Search for the cell housing the specified text and yield its (X, Y) center coordinate. 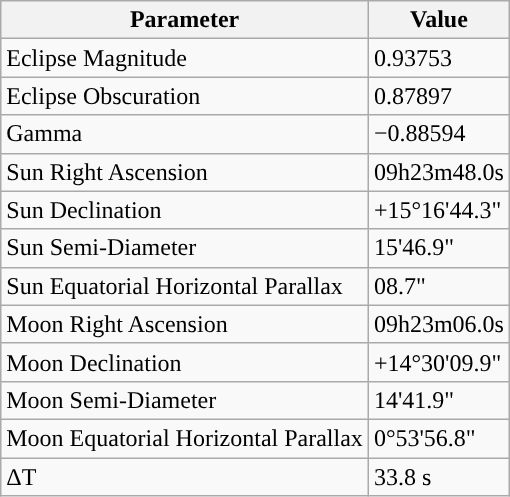
33.8 s (438, 477)
Eclipse Obscuration (185, 96)
14'41.9" (438, 400)
09h23m48.0s (438, 172)
0.93753 (438, 58)
Gamma (185, 134)
09h23m06.0s (438, 324)
−0.88594 (438, 134)
08.7" (438, 286)
Sun Equatorial Horizontal Parallax (185, 286)
ΔT (185, 477)
+15°16'44.3" (438, 210)
+14°30'09.9" (438, 362)
Moon Semi-Diameter (185, 400)
15'46.9" (438, 248)
Moon Right Ascension (185, 324)
0.87897 (438, 96)
Sun Semi-Diameter (185, 248)
Eclipse Magnitude (185, 58)
Moon Declination (185, 362)
Parameter (185, 20)
0°53'56.8" (438, 438)
Sun Right Ascension (185, 172)
Value (438, 20)
Moon Equatorial Horizontal Parallax (185, 438)
Sun Declination (185, 210)
